Return the [X, Y] coordinate for the center point of the cell that contains the specified text.  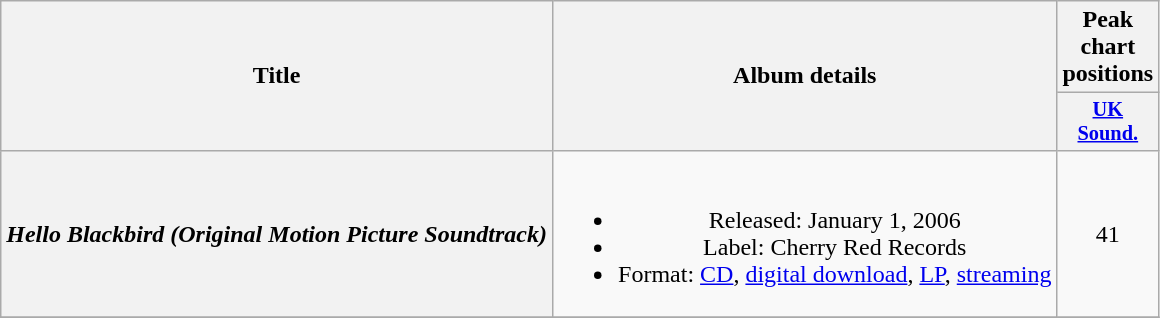
UKSound. [1108, 122]
41 [1108, 234]
Album details [805, 76]
Peak chart positions [1108, 47]
Released: January 1, 2006Label: Cherry Red RecordsFormat: CD, digital download, LP, streaming [805, 234]
Hello Blackbird (Original Motion Picture Soundtrack) [277, 234]
Title [277, 76]
